Identify which cell holds the provided text, then report its [x, y] central coordinate. 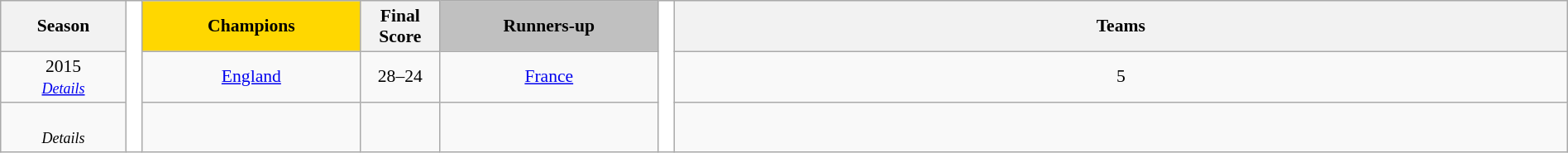
England [251, 76]
5 [1121, 76]
2015Details [64, 76]
Teams [1121, 26]
28–24 [400, 76]
Details [64, 127]
Champions [251, 26]
Runners-up [549, 26]
France [549, 76]
Season [64, 26]
Final Score [400, 26]
